Identify which cell holds the provided text, then report its (x, y) central coordinate. 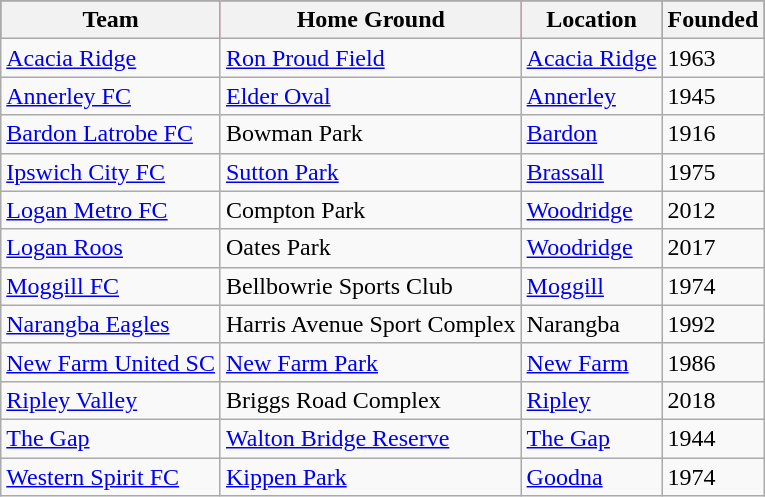
Team (111, 20)
2017 (713, 248)
Ron Proud Field (370, 58)
Ripley (592, 400)
Logan Metro FC (111, 210)
1986 (713, 362)
Harris Avenue Sport Complex (370, 324)
2012 (713, 210)
1963 (713, 58)
Ripley Valley (111, 400)
Location (592, 20)
Ipswich City FC (111, 172)
Bardon (592, 134)
Logan Roos (111, 248)
Oates Park (370, 248)
Elder Oval (370, 96)
Founded (713, 20)
1975 (713, 172)
Walton Bridge Reserve (370, 438)
Narangba Eagles (111, 324)
1945 (713, 96)
Compton Park (370, 210)
New Farm Park (370, 362)
Bardon Latrobe FC (111, 134)
Moggill FC (111, 286)
Annerley (592, 96)
Goodna (592, 477)
Briggs Road Complex (370, 400)
2018 (713, 400)
Home Ground (370, 20)
Moggill (592, 286)
Bowman Park (370, 134)
1916 (713, 134)
Kippen Park (370, 477)
1944 (713, 438)
Narangba (592, 324)
Western Spirit FC (111, 477)
1992 (713, 324)
Annerley FC (111, 96)
Sutton Park (370, 172)
New Farm United SC (111, 362)
Bellbowrie Sports Club (370, 286)
Brassall (592, 172)
New Farm (592, 362)
